Capture the cell that displays the provided text and extract its (x, y) central coordinate. 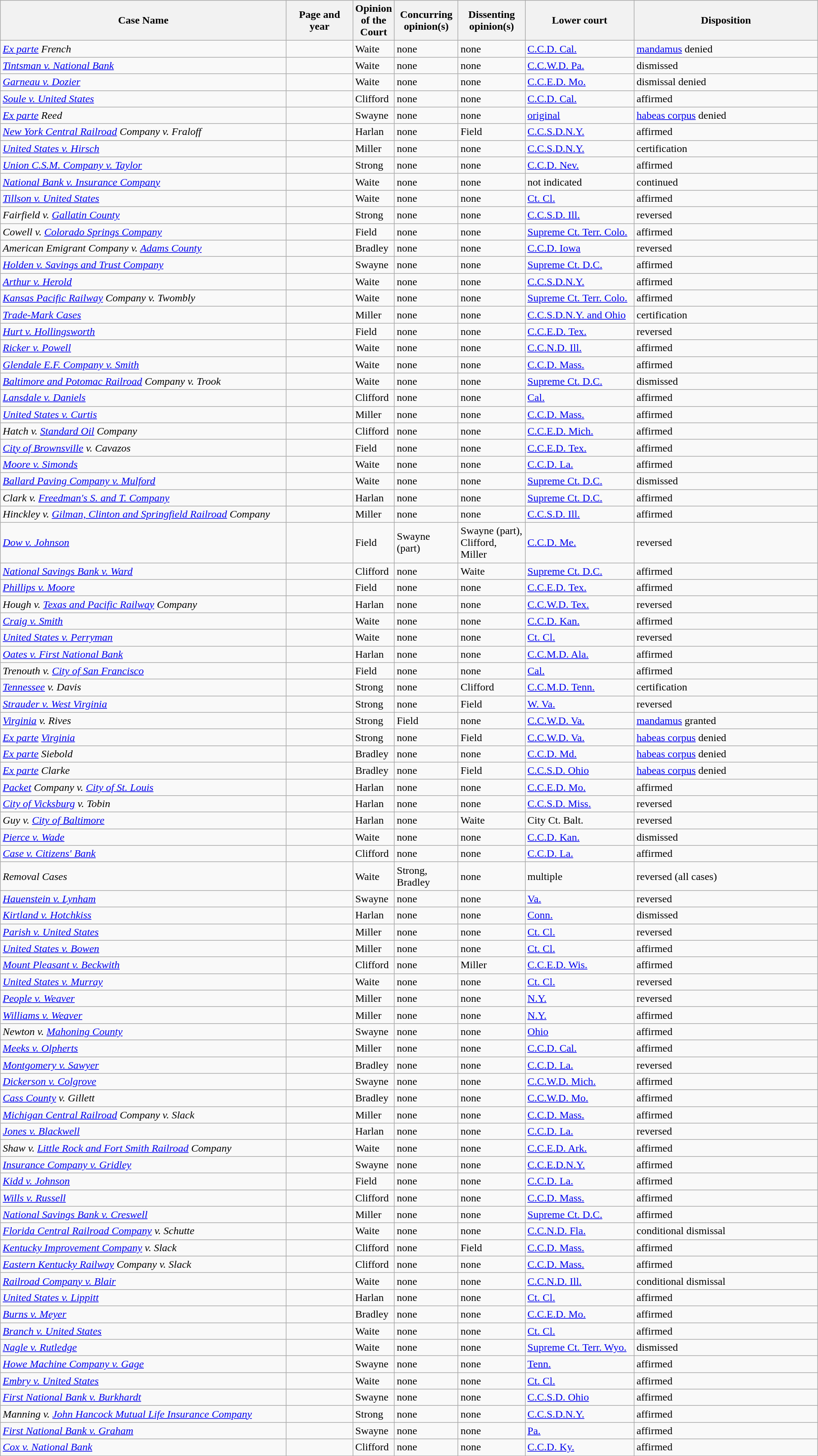
C.C.E.D. Wis. (580, 965)
C.C.W.D. Mo. (580, 1098)
C.C.D. Nev. (580, 165)
First National Bank v. Burkhardt (143, 1397)
Holden v. Savings and Trust Company (143, 265)
Opinion of the Court (373, 21)
Hough v. Texas and Pacific Railway Company (143, 604)
City of Brownsville v. Cavazos (143, 448)
United States v. Lippitt (143, 1297)
Nagle v. Rutledge (143, 1348)
C.C.E.D.N.Y. (580, 1165)
Union C.S.M. Company v. Taylor (143, 165)
Insurance Company v. Gridley (143, 1165)
C.C.S.D.N.Y. and Ohio (580, 315)
Soule v. United States (143, 99)
Trade-Mark Cases (143, 315)
National Bank v. Insurance Company (143, 182)
C.C.N.D. Fla. (580, 1231)
Burns v. Meyer (143, 1314)
Florida Central Railroad Company v. Schutte (143, 1231)
Trenouth v. City of San Francisco (143, 671)
Hinckley v. Gilman, Clinton and Springfield Railroad Company (143, 514)
C.C.W.D. Pa. (580, 66)
United States v. Bowen (143, 949)
Dissenting opinion(s) (491, 21)
First National Bank v. Graham (143, 1431)
dismissal denied (726, 82)
Clark v. Freedman's S. and T. Company (143, 497)
Mount Pleasant v. Beckwith (143, 965)
C.C.W.D. Tex. (580, 604)
original (580, 115)
Branch v. United States (143, 1331)
multiple (580, 876)
reversed (all cases) (726, 876)
Lower court (580, 21)
Strong, Bradley (426, 876)
Pa. (580, 1431)
Michigan Central Railroad Company v. Slack (143, 1115)
Ex parte Clarke (143, 770)
Embry v. United States (143, 1381)
mandamus denied (726, 49)
Cox v. National Bank (143, 1447)
Removal Cases (143, 876)
C.C.S.D. Miss. (580, 804)
New York Central Railroad Company v. Fraloff (143, 132)
Williams v. Weaver (143, 1015)
Dickerson v. Colgrove (143, 1082)
Virginia v. Rives (143, 721)
United States v. Curtis (143, 414)
continued (726, 182)
Case Name (143, 21)
Cass County v. Gillett (143, 1098)
Arthur v. Herold (143, 282)
Ballard Paving Company v. Mulford (143, 481)
Montgomery v. Sawyer (143, 1065)
City Ct. Balt. (580, 821)
Moore v. Simonds (143, 464)
Kidd v. Johnson (143, 1181)
Kentucky Improvement Company v. Slack (143, 1248)
Disposition (726, 21)
Ricker v. Powell (143, 348)
Railroad Company v. Blair (143, 1281)
C.C.E.D. Ark. (580, 1148)
Hurt v. Hollingsworth (143, 331)
National Savings Bank v. Creswell (143, 1214)
American Emigrant Company v. Adams County (143, 248)
Kansas Pacific Railway Company v. Twombly (143, 298)
Eastern Kentucky Railway Company v. Slack (143, 1264)
Swayne (part) (426, 543)
Jones v. Blackwell (143, 1132)
Pierce v. Wade (143, 837)
Parish v. United States (143, 932)
Ex parte Siebold (143, 754)
Strauder v. West Virginia (143, 704)
Lansdale v. Daniels (143, 398)
People v. Weaver (143, 998)
United States v. Perryman (143, 638)
Ex parte Reed (143, 115)
C.C.M.D. Ala. (580, 654)
Tillson v. United States (143, 198)
C.C.W.D. Mich. (580, 1082)
Garneau v. Dozier (143, 82)
Hatch v. Standard Oil Company (143, 431)
Newton v. Mahoning County (143, 1032)
Craig v. Smith (143, 621)
mandamus granted (726, 721)
C.C.D. Me. (580, 543)
Kirtland v. Hotchkiss (143, 915)
Cowell v. Colorado Springs Company (143, 232)
Conn. (580, 915)
not indicated (580, 182)
Glendale E.F. Company v. Smith (143, 365)
C.C.D. Ky. (580, 1447)
Packet Company v. City of St. Louis (143, 787)
Page and year (319, 21)
C.C.D. Iowa (580, 248)
United States v. Hirsch (143, 148)
Ex parte French (143, 49)
Shaw v. Little Rock and Fort Smith Railroad Company (143, 1148)
City of Vicksburg v. Tobin (143, 804)
Manning v. John Hancock Mutual Life Insurance Company (143, 1414)
C.C.D. Md. (580, 754)
Ex parte Virginia (143, 737)
Swayne (part), Clifford, Miller (491, 543)
Concurring opinion(s) (426, 21)
Baltimore and Potomac Railroad Company v. Trook (143, 381)
Tennessee v. Davis (143, 687)
Hauenstein v. Lynham (143, 899)
Dow v. Johnson (143, 543)
Phillips v. Moore (143, 588)
Meeks v. Olpherts (143, 1048)
Guy v. City of Baltimore (143, 821)
C.C.E.D. Mich. (580, 431)
Wills v. Russell (143, 1198)
National Savings Bank v. Ward (143, 571)
Tintsman v. National Bank (143, 66)
W. Va. (580, 704)
Ohio (580, 1032)
C.C.M.D. Tenn. (580, 687)
Tenn. (580, 1364)
Fairfield v. Gallatin County (143, 215)
Howe Machine Company v. Gage (143, 1364)
Va. (580, 899)
Oates v. First National Bank (143, 654)
Case v. Citizens' Bank (143, 854)
Supreme Ct. Terr. Wyo. (580, 1348)
United States v. Murray (143, 982)
